Search for the cell housing the specified text and yield its [x, y] center coordinate. 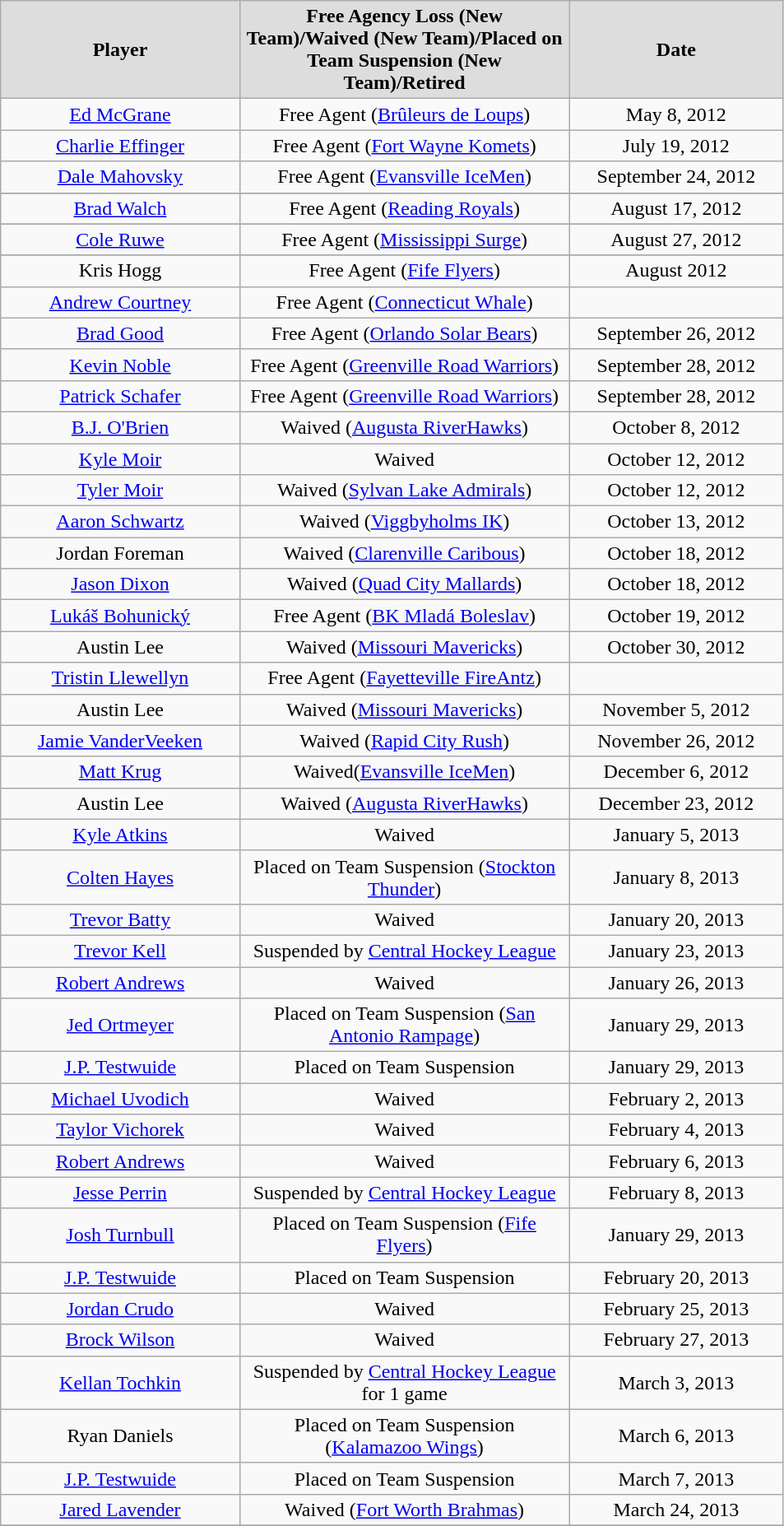
Placed on Team Suspension (San Antonio Rampage) [405, 1026]
Kellan Tochkin [120, 1383]
August 2012 [676, 271]
Free Agent (Fife Flyers) [405, 271]
Colten Hayes [120, 877]
Tyler Moir [120, 491]
B.J. O'Brien [120, 427]
July 19, 2012 [676, 146]
Jason Dixon [120, 584]
Charlie Effinger [120, 146]
January 23, 2013 [676, 951]
Lukáš Bohunický [120, 616]
February 2, 2013 [676, 1099]
February 20, 2013 [676, 1277]
Michael Uvodich [120, 1099]
December 6, 2012 [676, 772]
February 27, 2013 [676, 1340]
Free Agent (Fort Wayne Komets) [405, 146]
January 5, 2013 [676, 835]
October 19, 2012 [676, 616]
Trevor Kell [120, 951]
Jordan Foreman [120, 553]
Date [676, 49]
Cole Ruwe [120, 240]
Brock Wilson [120, 1340]
Andrew Courtney [120, 302]
March 6, 2013 [676, 1435]
Free Agent (BK Mladá Boleslav) [405, 616]
Free Agent (Brûleurs de Loups) [405, 114]
Jamie VanderVeeken [120, 741]
Waived (Clarenville Caribous) [405, 553]
March 3, 2013 [676, 1383]
January 26, 2013 [676, 982]
March 7, 2013 [676, 1478]
February 6, 2013 [676, 1161]
Player [120, 49]
Kyle Moir [120, 458]
Jordan Crudo [120, 1309]
August 17, 2012 [676, 208]
Jesse Perrin [120, 1193]
January 20, 2013 [676, 919]
Placed on Team Suspension (Fife Flyers) [405, 1235]
Taylor Vichorek [120, 1130]
Brad Good [120, 333]
Jared Lavender [120, 1510]
October 8, 2012 [676, 427]
May 8, 2012 [676, 114]
Free Agent (Fayetteville FireAntz) [405, 678]
Waived (Fort Worth Brahmas) [405, 1510]
Kris Hogg [120, 271]
Patrick Schafer [120, 396]
Kyle Atkins [120, 835]
Placed on Team Suspension (Kalamazoo Wings) [405, 1435]
Placed on Team Suspension (Stockton Thunder) [405, 877]
Ryan Daniels [120, 1435]
October 13, 2012 [676, 522]
Waived (Rapid City Rush) [405, 741]
Kevin Noble [120, 365]
Trevor Batty [120, 919]
January 8, 2013 [676, 877]
Waived(Evansville IceMen) [405, 772]
September 26, 2012 [676, 333]
November 5, 2012 [676, 709]
August 27, 2012 [676, 240]
Jed Ortmeyer [120, 1026]
Free Agency Loss (New Team)/Waived (New Team)/Placed on Team Suspension (New Team)/Retired [405, 49]
Free Agent (Orlando Solar Bears) [405, 333]
Free Agent (Evansville IceMen) [405, 177]
Waived (Sylvan Lake Admirals) [405, 491]
November 26, 2012 [676, 741]
Free Agent (Connecticut Whale) [405, 302]
February 4, 2013 [676, 1130]
Waived (Viggbyholms IK) [405, 522]
Matt Krug [120, 772]
Dale Mahovsky [120, 177]
September 24, 2012 [676, 177]
Tristin Llewellyn [120, 678]
Free Agent (Mississippi Surge) [405, 240]
March 24, 2013 [676, 1510]
Free Agent (Reading Royals) [405, 208]
Josh Turnbull [120, 1235]
Suspended by Central Hockey League for 1 game [405, 1383]
Brad Walch [120, 208]
Aaron Schwartz [120, 522]
October 30, 2012 [676, 647]
Waived (Quad City Mallards) [405, 584]
February 8, 2013 [676, 1193]
February 25, 2013 [676, 1309]
Ed McGrane [120, 114]
December 23, 2012 [676, 803]
